Capture the cell that displays the provided text and extract its [x, y] central coordinate. 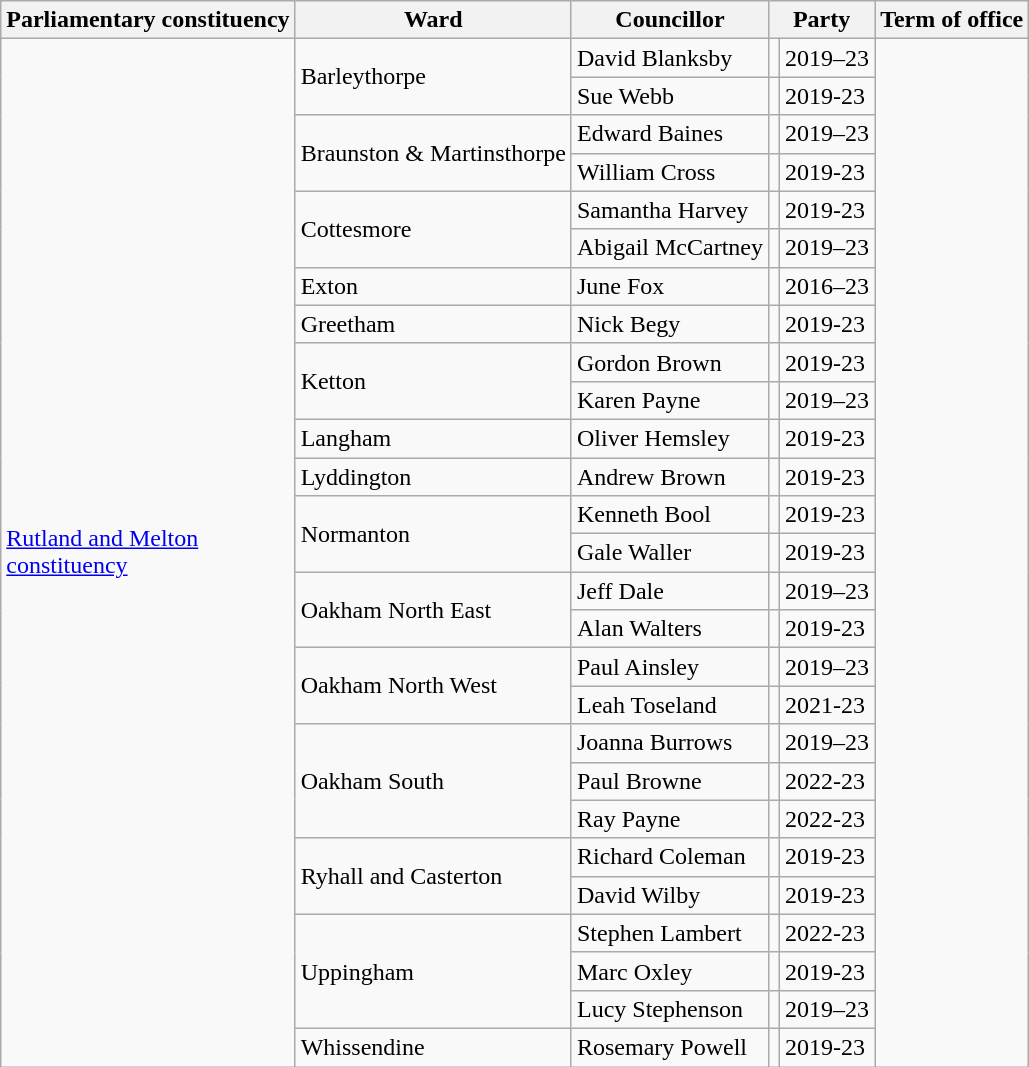
Braunston & Martinsthorpe [433, 153]
Edward Baines [670, 134]
Gordon Brown [670, 362]
Greetham [433, 324]
Cottesmore [433, 229]
David Wilby [670, 895]
Barleythorpe [433, 77]
Lucy Stephenson [670, 1009]
Alan Walters [670, 629]
Paul Ainsley [670, 667]
Parliamentary constituency [148, 20]
Lyddington [433, 477]
Jeff Dale [670, 591]
2021-23 [828, 705]
Ketton [433, 381]
Rutland and Meltonconstituency [148, 553]
Exton [433, 286]
Kenneth Bool [670, 515]
Paul Browne [670, 781]
Ward [433, 20]
Andrew Brown [670, 477]
Ryhall and Casterton [433, 876]
Councillor [670, 20]
William Cross [670, 172]
Sue Webb [670, 96]
Term of office [952, 20]
Abigail McCartney [670, 248]
Oliver Hemsley [670, 438]
Rosemary Powell [670, 1047]
2016–23 [828, 286]
Marc Oxley [670, 971]
Whissendine [433, 1047]
Gale Waller [670, 553]
Nick Begy [670, 324]
June Fox [670, 286]
Oakham South [433, 781]
Oakham North West [433, 686]
Uppingham [433, 971]
Karen Payne [670, 400]
Stephen Lambert [670, 933]
Samantha Harvey [670, 210]
David Blanksby [670, 58]
Party [821, 20]
Leah Toseland [670, 705]
Joanna Burrows [670, 743]
Oakham North East [433, 610]
Ray Payne [670, 819]
Richard Coleman [670, 857]
Langham [433, 438]
Normanton [433, 534]
